Search for the cell housing the specified text and yield its (X, Y) center coordinate. 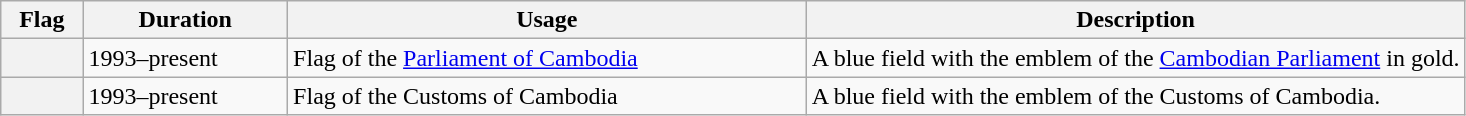
A blue field with the emblem of the Customs of Cambodia. (1136, 96)
Flag of the Parliament of Cambodia (548, 58)
Description (1136, 20)
Flag of the Customs of Cambodia (548, 96)
Duration (186, 20)
A blue field with the emblem of the Cambodian Parliament in gold. (1136, 58)
Flag (42, 20)
Usage (548, 20)
